Extract the (x, y) coordinate from the center of the cell holding the provided text.  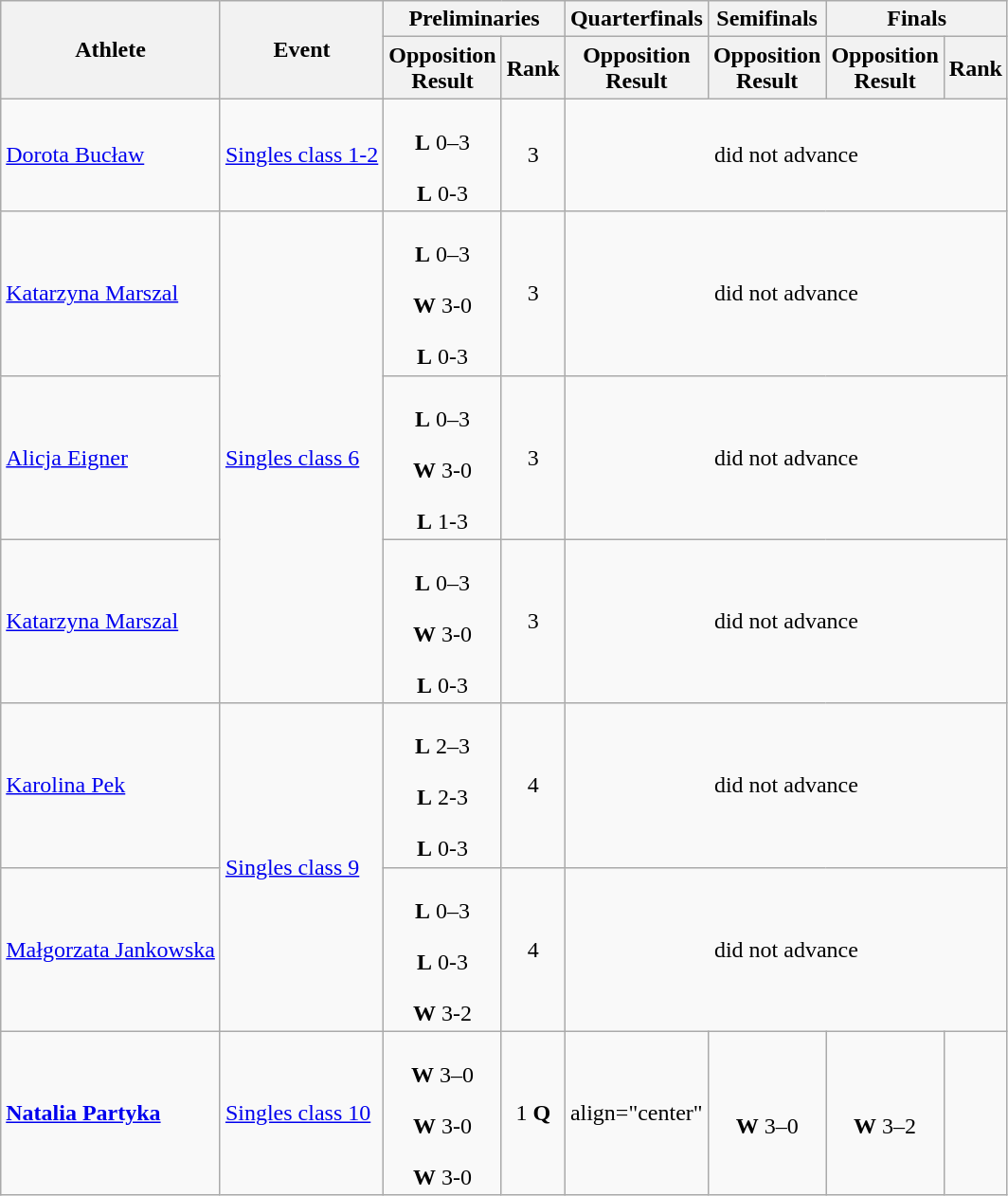
1 Q (532, 1113)
Preliminaries (475, 19)
W 3–0 (766, 1113)
L 0–3L 0-3 (442, 155)
align="center" (637, 1113)
Karolina Pek (111, 785)
Athlete (111, 49)
W 3–2 (885, 1113)
Natalia Partyka (111, 1113)
Singles class 1-2 (301, 155)
Event (301, 49)
Finals (917, 19)
Singles class 6 (301, 457)
Małgorzata Jankowska (111, 950)
Quarterfinals (637, 19)
Dorota Bucław (111, 155)
Singles class 10 (301, 1113)
L 2–3L 2-3L 0-3 (442, 785)
L 0–3W 3-0L 1-3 (442, 457)
L 0–3L 0-3W 3-2 (442, 950)
Semifinals (766, 19)
Alicja Eigner (111, 457)
Singles class 9 (301, 867)
W 3–0W 3-0W 3-0 (442, 1113)
